Identify which cell holds the provided text, then report its [X, Y] central coordinate. 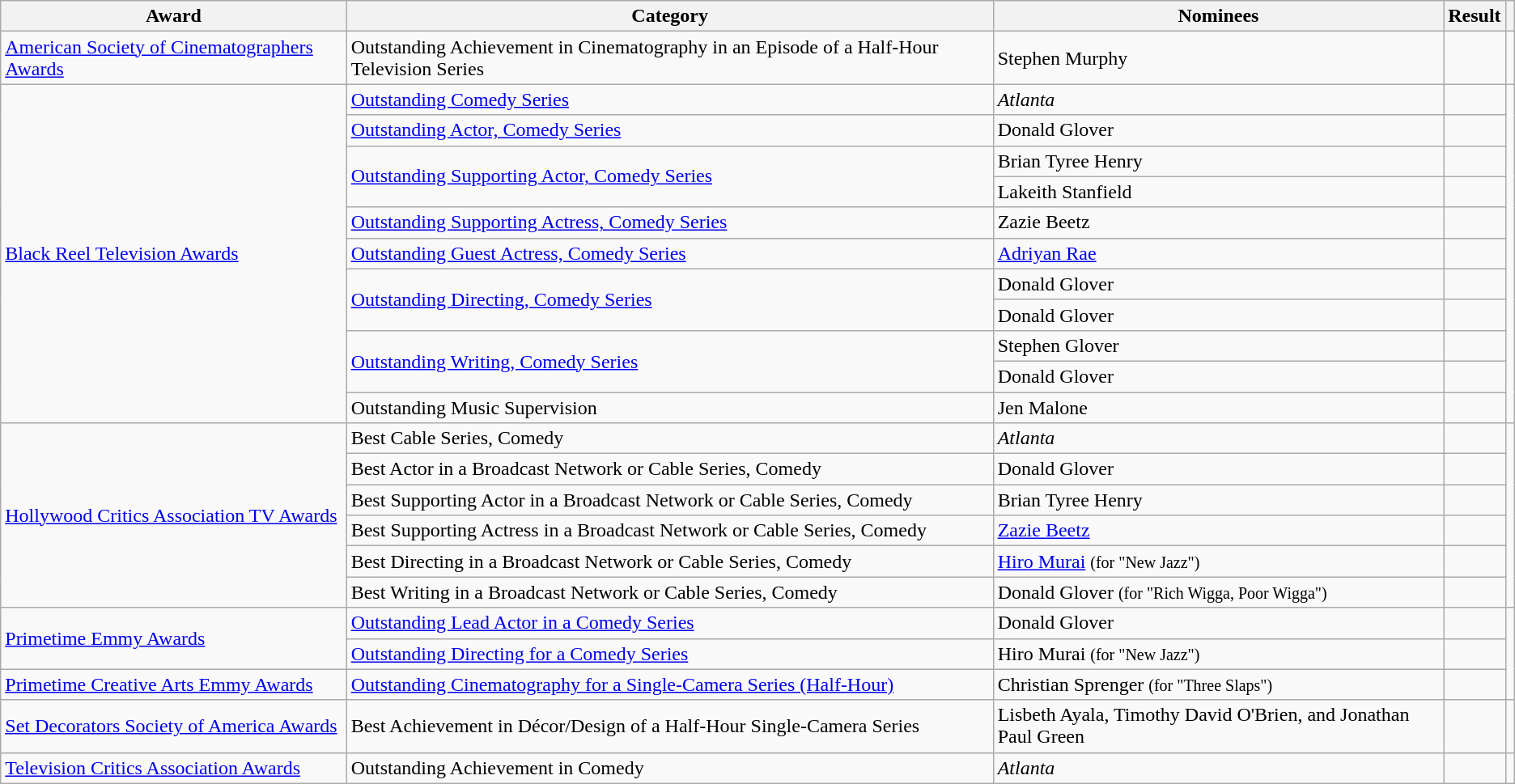
Category [670, 16]
Christian Sprenger (for "Three Slaps") [1219, 684]
Outstanding Supporting Actor, Comedy Series [670, 176]
Outstanding Music Supervision [670, 407]
Outstanding Supporting Actress, Comedy Series [670, 222]
Primetime Creative Arts Emmy Awards [173, 684]
Primetime Emmy Awards [173, 638]
Outstanding Guest Actress, Comedy Series [670, 253]
Outstanding Lead Actor in a Comedy Series [670, 623]
Best Writing in a Broadcast Network or Cable Series, Comedy [670, 592]
Best Directing in a Broadcast Network or Cable Series, Comedy [670, 562]
Best Actor in a Broadcast Network or Cable Series, Comedy [670, 469]
Outstanding Writing, Comedy Series [670, 361]
Outstanding Comedy Series [670, 100]
Best Supporting Actress in a Broadcast Network or Cable Series, Comedy [670, 531]
Donald Glover (for "Rich Wigga, Poor Wigga") [1219, 592]
Adriyan Rae [1219, 253]
Lisbeth Ayala, Timothy David O'Brien, and Jonathan Paul Green [1219, 727]
Outstanding Directing for a Comedy Series [670, 654]
Jen Malone [1219, 407]
Award [173, 16]
American Society of Cinematographers Awards [173, 58]
Lakeith Stanfield [1219, 192]
Television Critics Association Awards [173, 768]
Outstanding Directing, Comedy Series [670, 299]
Outstanding Actor, Comedy Series [670, 130]
Outstanding Cinematography for a Single-Camera Series (Half-Hour) [670, 684]
Best Achievement in Décor/Design of a Half-Hour Single-Camera Series [670, 727]
Result [1475, 16]
Black Reel Television Awards [173, 254]
Hollywood Critics Association TV Awards [173, 515]
Nominees [1219, 16]
Set Decorators Society of America Awards [173, 727]
Stephen Murphy [1219, 58]
Stephen Glover [1219, 345]
Outstanding Achievement in Cinematography in an Episode of a Half-Hour Television Series [670, 58]
Best Cable Series, Comedy [670, 439]
Outstanding Achievement in Comedy [670, 768]
Best Supporting Actor in a Broadcast Network or Cable Series, Comedy [670, 500]
